Output the [X, Y] coordinate of the center of the cell containing the given text.  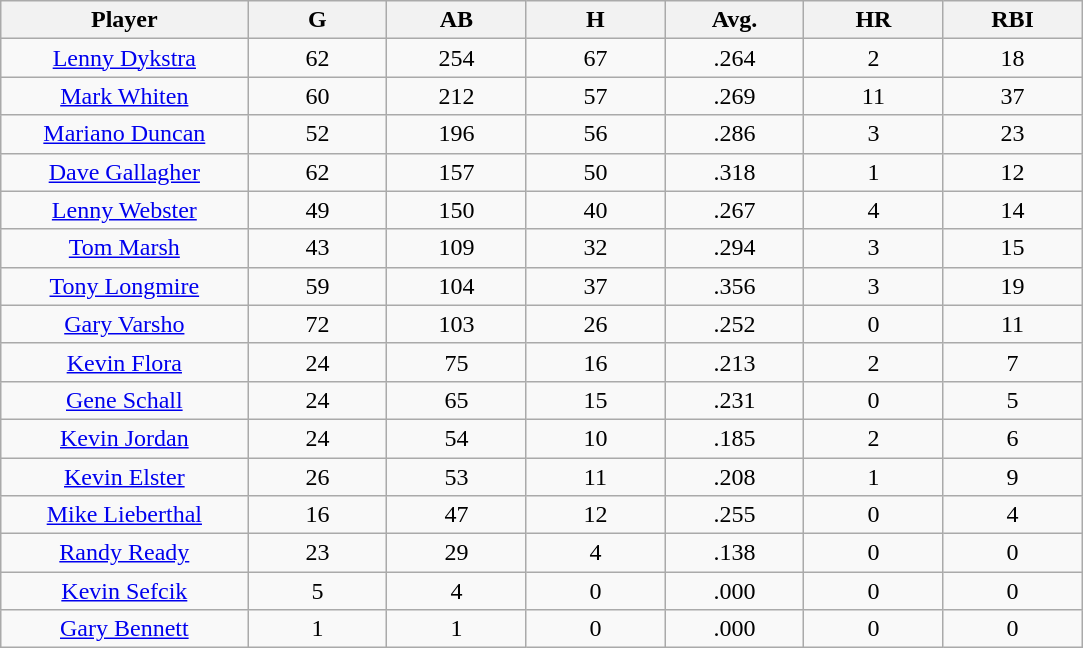
Kevin Sefcik [124, 591]
59 [318, 286]
Kevin Elster [124, 477]
18 [1012, 58]
6 [1012, 438]
.255 [734, 515]
104 [456, 286]
75 [456, 362]
53 [456, 477]
AB [456, 20]
Gary Bennett [124, 629]
Mark Whiten [124, 96]
.185 [734, 438]
.208 [734, 477]
49 [318, 210]
7 [1012, 362]
14 [1012, 210]
109 [456, 248]
72 [318, 324]
Mariano Duncan [124, 134]
Tony Longmire [124, 286]
10 [596, 438]
40 [596, 210]
57 [596, 96]
54 [456, 438]
Kevin Flora [124, 362]
19 [1012, 286]
Mike Lieberthal [124, 515]
.231 [734, 400]
47 [456, 515]
9 [1012, 477]
Lenny Dykstra [124, 58]
103 [456, 324]
56 [596, 134]
Gene Schall [124, 400]
Tom Marsh [124, 248]
65 [456, 400]
Avg. [734, 20]
Randy Ready [124, 553]
.286 [734, 134]
Lenny Webster [124, 210]
60 [318, 96]
Player [124, 20]
.264 [734, 58]
.356 [734, 286]
.269 [734, 96]
29 [456, 553]
67 [596, 58]
.252 [734, 324]
.294 [734, 248]
254 [456, 58]
.267 [734, 210]
HR [874, 20]
50 [596, 172]
32 [596, 248]
Gary Varsho [124, 324]
G [318, 20]
196 [456, 134]
150 [456, 210]
212 [456, 96]
.213 [734, 362]
Dave Gallagher [124, 172]
43 [318, 248]
52 [318, 134]
H [596, 20]
Kevin Jordan [124, 438]
157 [456, 172]
.318 [734, 172]
.138 [734, 553]
RBI [1012, 20]
